From the cell containing the given text, extract its center point as [X, Y] coordinate. 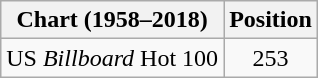
US Billboard Hot 100 [112, 58]
253 [271, 58]
Chart (1958–2018) [112, 20]
Position [271, 20]
